Provide the (X, Y) coordinate of the cell's center where the given text is located.  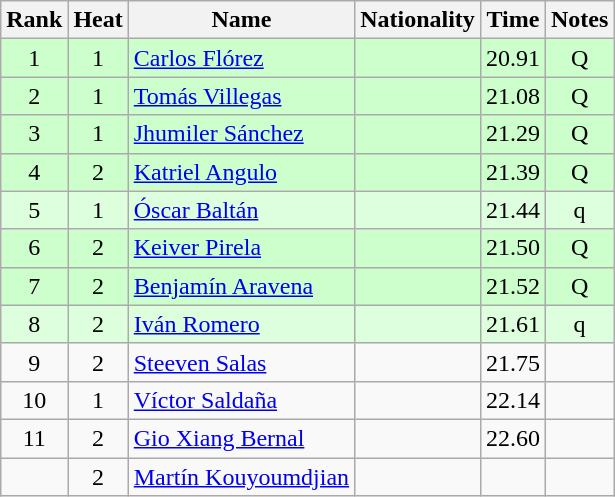
21.39 (512, 172)
Víctor Saldaña (241, 400)
Name (241, 20)
6 (34, 248)
9 (34, 362)
Carlos Flórez (241, 58)
21.50 (512, 248)
Tomás Villegas (241, 96)
21.29 (512, 134)
8 (34, 324)
4 (34, 172)
22.14 (512, 400)
21.61 (512, 324)
Martín Kouyoumdjian (241, 477)
Katriel Angulo (241, 172)
Óscar Baltán (241, 210)
20.91 (512, 58)
10 (34, 400)
Benjamín Aravena (241, 286)
Rank (34, 20)
Gio Xiang Bernal (241, 438)
Notes (579, 20)
Time (512, 20)
5 (34, 210)
21.52 (512, 286)
22.60 (512, 438)
3 (34, 134)
11 (34, 438)
Iván Romero (241, 324)
Jhumiler Sánchez (241, 134)
Steeven Salas (241, 362)
7 (34, 286)
Keiver Pirela (241, 248)
Heat (98, 20)
21.44 (512, 210)
21.08 (512, 96)
Nationality (418, 20)
21.75 (512, 362)
